Pinpoint the cell where the given text exists, returning its [X, Y] midpoint coordinate. 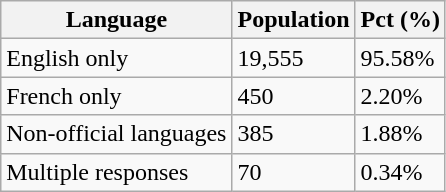
0.34% [400, 172]
French only [116, 96]
385 [294, 134]
English only [116, 58]
95.58% [400, 58]
Non-official languages [116, 134]
1.88% [400, 134]
2.20% [400, 96]
Population [294, 20]
Multiple responses [116, 172]
Pct (%) [400, 20]
70 [294, 172]
450 [294, 96]
19,555 [294, 58]
Language [116, 20]
